From the cell containing the given text, extract its center point as (x, y) coordinate. 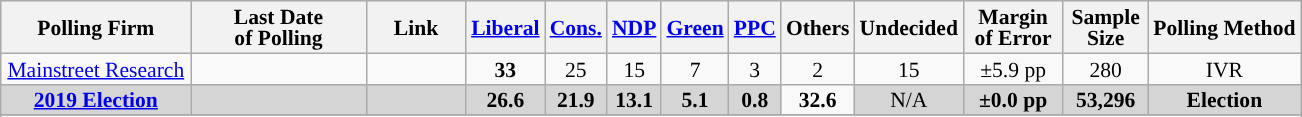
7 (694, 68)
21.9 (576, 100)
32.6 (818, 100)
5.1 (694, 100)
Undecided (909, 27)
N/A (909, 100)
Marginof Error (1013, 27)
Liberal (505, 27)
3 (755, 68)
0.8 (755, 100)
Mainstreet Research (96, 68)
Cons. (576, 27)
Others (818, 27)
2019 Election (96, 100)
Election (1224, 100)
280 (1106, 68)
25 (576, 68)
IVR (1224, 68)
±5.9 pp (1013, 68)
Last Dateof Polling (278, 27)
53,296 (1106, 100)
Polling Method (1224, 27)
33 (505, 68)
±0.0 pp (1013, 100)
2 (818, 68)
Link (416, 27)
Green (694, 27)
26.6 (505, 100)
13.1 (634, 100)
NDP (634, 27)
Polling Firm (96, 27)
SampleSize (1106, 27)
PPC (755, 27)
